Extract the (x, y) coordinate from the center of the cell holding the provided text.  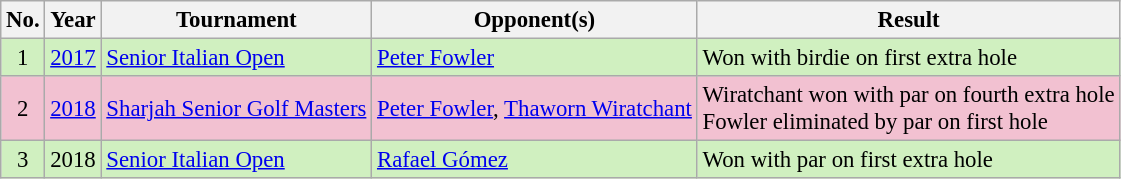
Won with par on first extra hole (908, 160)
2 (23, 108)
Rafael Gómez (535, 160)
Wiratchant won with par on fourth extra holeFowler eliminated by par on first hole (908, 108)
2017 (73, 58)
Tournament (236, 20)
No. (23, 20)
1 (23, 58)
Peter Fowler, Thaworn Wiratchant (535, 108)
Opponent(s) (535, 20)
Result (908, 20)
Sharjah Senior Golf Masters (236, 108)
Peter Fowler (535, 58)
3 (23, 160)
Won with birdie on first extra hole (908, 58)
Year (73, 20)
